From the cell containing the given text, extract its center point as [x, y] coordinate. 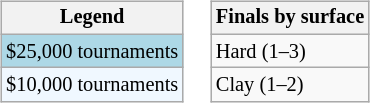
$25,000 tournaments [92, 51]
$10,000 tournaments [92, 85]
Hard (1–3) [290, 51]
Finals by surface [290, 18]
Clay (1–2) [290, 85]
Legend [92, 18]
